Search for the cell housing the specified text and yield its (x, y) center coordinate. 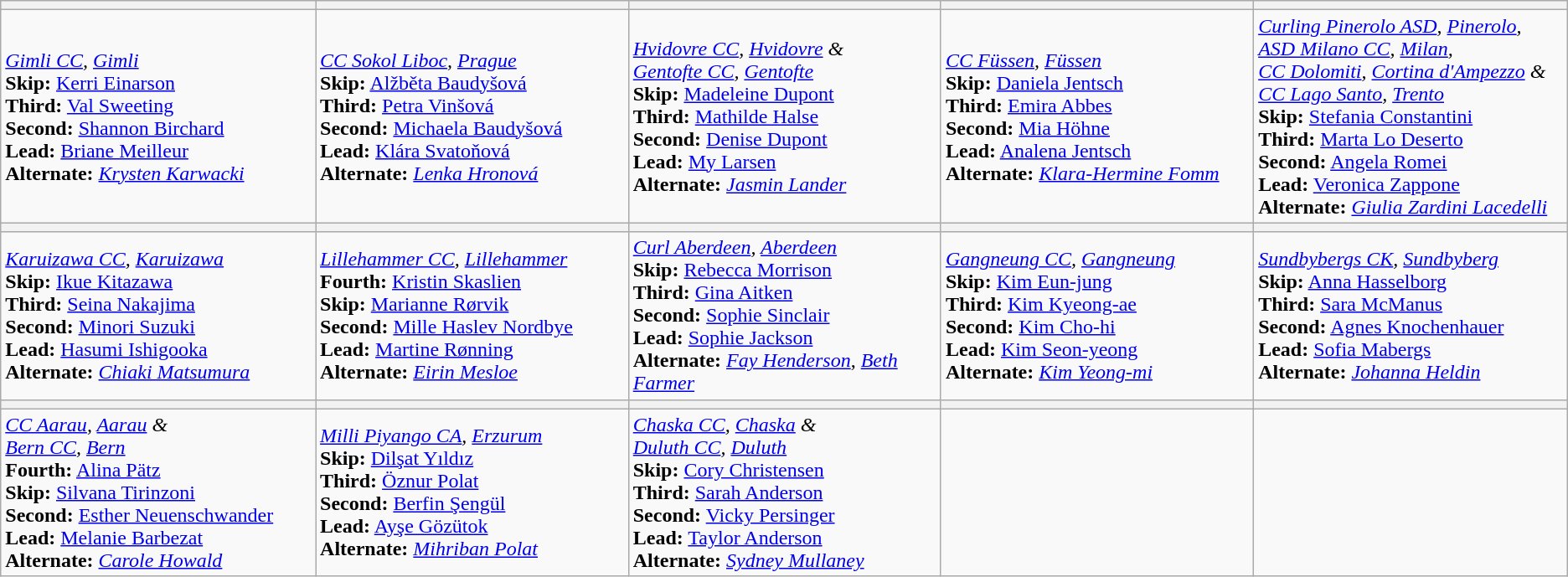
Milli Piyango CA, ErzurumSkip: Dilşat Yıldız Third: Öznur Polat Second: Berfin Şengül Lead: Ayşe Gözütok Alternate: Mihriban Polat (472, 492)
Curl Aberdeen, AberdeenSkip: Rebecca Morrison Third: Gina Aitken Second: Sophie Sinclair Lead: Sophie Jackson Alternate: Fay Henderson, Beth Farmer (784, 316)
Sundbybergs CK, SundbybergSkip: Anna Hasselborg Third: Sara McManus Second: Agnes Knochenhauer Lead: Sofia Mabergs Alternate: Johanna Heldin (1411, 316)
CC Füssen, FüssenSkip: Daniela Jentsch Third: Emira Abbes Second: Mia Höhne Lead: Analena Jentsch Alternate: Klara-Hermine Fomm (1097, 116)
Gangneung CC, GangneungSkip: Kim Eun-jung Third: Kim Kyeong-ae Second: Kim Cho-hi Lead: Kim Seon-yeong Alternate: Kim Yeong-mi (1097, 316)
Lillehammer CC, LillehammerFourth: Kristin Skaslien Skip: Marianne Rørvik Second: Mille Haslev Nordbye Lead: Martine Rønning Alternate: Eirin Mesloe (472, 316)
CC Sokol Liboc, PragueSkip: Alžběta Baudyšová Third: Petra Vinšová Second: Michaela Baudyšová Lead: Klára Svatoňová Alternate: Lenka Hronová (472, 116)
Gimli CC, GimliSkip: Kerri Einarson Third: Val Sweeting Second: Shannon Birchard Lead: Briane Meilleur Alternate: Krysten Karwacki (158, 116)
Karuizawa CC, KaruizawaSkip: Ikue Kitazawa Third: Seina Nakajima Second: Minori Suzuki Lead: Hasumi Ishigooka Alternate: Chiaki Matsumura (158, 316)
